Identify which cell holds the provided text, then report its [X, Y] central coordinate. 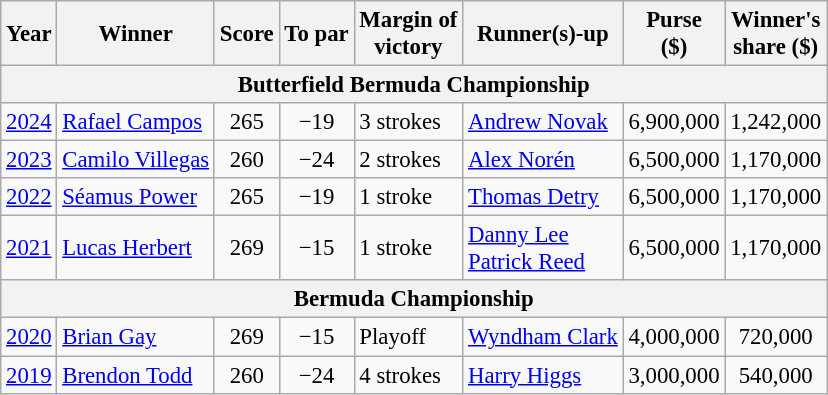
Rafael Campos [136, 122]
Year [29, 34]
2021 [29, 248]
Brian Gay [136, 337]
1,242,000 [776, 122]
2019 [29, 375]
Purse($) [674, 34]
2020 [29, 337]
2 strokes [408, 160]
Thomas Detry [543, 197]
3,000,000 [674, 375]
Runner(s)-up [543, 34]
540,000 [776, 375]
Butterfield Bermuda Championship [414, 85]
Wyndham Clark [543, 337]
2022 [29, 197]
Playoff [408, 337]
Danny Lee Patrick Reed [543, 248]
Séamus Power [136, 197]
Brendon Todd [136, 375]
4,000,000 [674, 337]
Harry Higgs [543, 375]
Score [246, 34]
2023 [29, 160]
Winner [136, 34]
2024 [29, 122]
Margin ofvictory [408, 34]
720,000 [776, 337]
Bermuda Championship [414, 299]
4 strokes [408, 375]
Lucas Herbert [136, 248]
Winner'sshare ($) [776, 34]
Andrew Novak [543, 122]
6,900,000 [674, 122]
3 strokes [408, 122]
To par [316, 34]
Alex Norén [543, 160]
Camilo Villegas [136, 160]
